Search for the cell housing the specified text and yield its [X, Y] center coordinate. 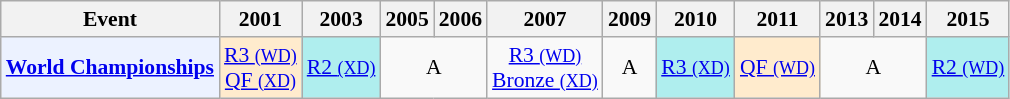
Event [110, 19]
2007 [545, 19]
2001 [260, 19]
2009 [630, 19]
R3 (XD) [696, 68]
QF (WD) [778, 68]
2010 [696, 19]
R3 (WD) Bronze (XD) [545, 68]
2011 [778, 19]
2014 [900, 19]
2006 [460, 19]
2003 [342, 19]
2005 [406, 19]
R2 (XD) [342, 68]
R3 (WD) QF (XD) [260, 68]
2015 [968, 19]
R2 (WD) [968, 68]
2013 [846, 19]
World Championships [110, 68]
